From the cell containing the given text, extract its center point as (X, Y) coordinate. 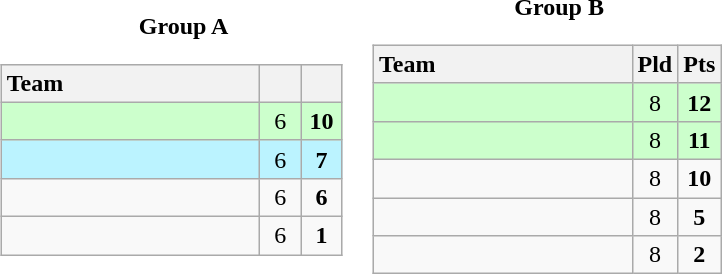
11 (700, 140)
7 (322, 159)
1 (322, 236)
2 (700, 255)
12 (700, 102)
5 (700, 217)
Pts (700, 64)
Pld (655, 64)
